Provide the (X, Y) coordinate of the cell's center where the given text is located.  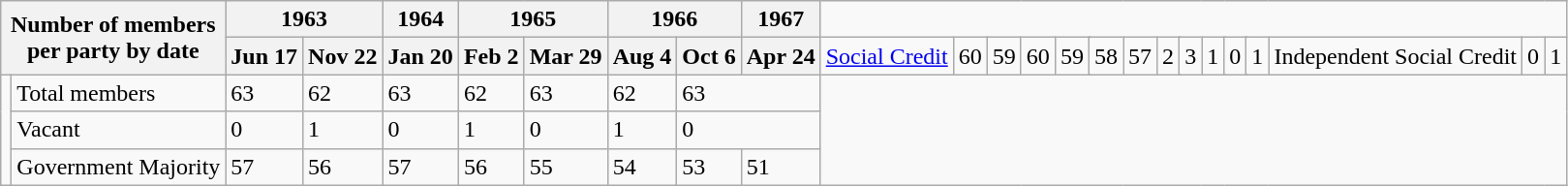
Jun 17 (264, 56)
55 (566, 167)
Aug 4 (642, 56)
1963 (304, 19)
3 (1191, 56)
54 (642, 167)
58 (1106, 56)
Jan 20 (420, 56)
Oct 6 (709, 56)
Vacant (118, 130)
Independent Social Credit (1396, 56)
Total members (118, 93)
Nov 22 (343, 56)
Mar 29 (566, 56)
1967 (781, 19)
2 (1168, 56)
Feb 2 (491, 56)
1964 (420, 19)
1966 (674, 19)
1965 (533, 19)
Apr 24 (781, 56)
Number of membersper party by date (113, 38)
Government Majority (118, 167)
53 (709, 167)
51 (781, 167)
Social Credit (887, 56)
